Output the [x, y] coordinate of the center of the cell containing the given text.  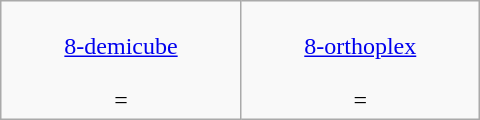
8-demicube = [122, 60]
8-orthoplex = [360, 60]
